Find where the given text appears and provide that cell's center as [X, Y] coordinate. 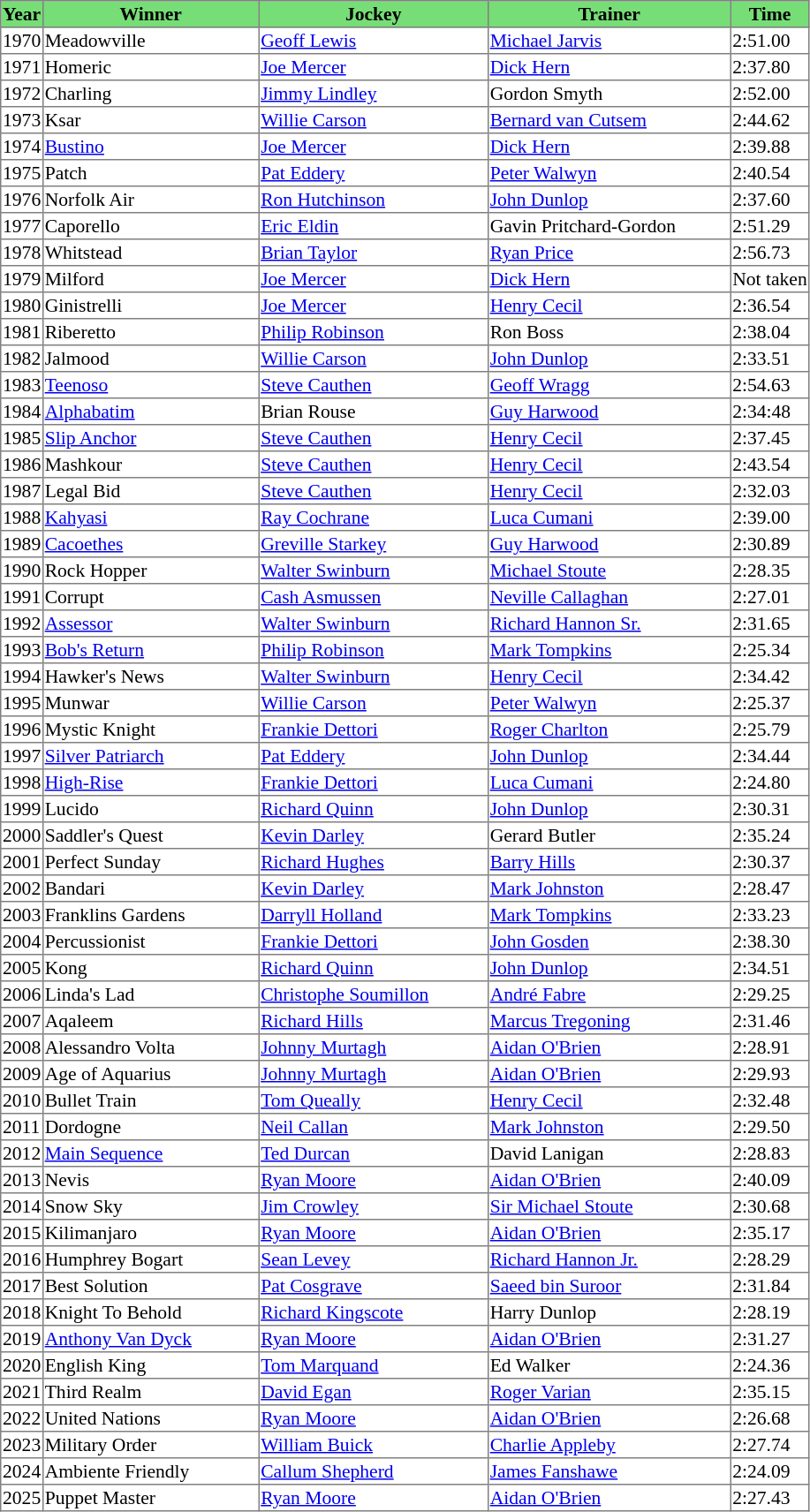
1995 [22, 703]
2:32.03 [770, 491]
Richard Hughes [374, 862]
1972 [22, 94]
Sean Levey [374, 1259]
2:35.24 [770, 835]
Not taken [770, 279]
Gavin Pritchard-Gordon [609, 226]
Milford [150, 279]
2:39.00 [770, 518]
1977 [22, 226]
2:27.01 [770, 597]
United Nations [150, 1418]
1983 [22, 385]
1999 [22, 809]
2:33.51 [770, 359]
2:34:48 [770, 412]
2:37.60 [770, 200]
Year [22, 14]
1975 [22, 173]
Jockey [374, 14]
Age of Aquarius [150, 1074]
2009 [22, 1074]
Perfect Sunday [150, 862]
Knight To Behold [150, 1312]
Callum Shepherd [374, 1471]
Sir Michael Stoute [609, 1206]
2:25.37 [770, 703]
2:27.74 [770, 1445]
1985 [22, 438]
2:29.93 [770, 1074]
2:54.63 [770, 385]
Rock Hopper [150, 571]
Winner [150, 14]
2018 [22, 1312]
Lucido [150, 809]
Charlie Appleby [609, 1445]
Best Solution [150, 1286]
2:31.46 [770, 1021]
Richard Hannon Sr. [609, 624]
Brian Rouse [374, 412]
Humphrey Bogart [150, 1259]
Caporello [150, 226]
Patch [150, 173]
2:30.31 [770, 809]
Tom Marquand [374, 1365]
2:30.68 [770, 1206]
2:43.54 [770, 465]
2001 [22, 862]
Dordogne [150, 1127]
André Fabre [609, 994]
1976 [22, 200]
Nevis [150, 1180]
Richard Hills [374, 1021]
2014 [22, 1206]
2007 [22, 1021]
Ambiente Friendly [150, 1471]
1997 [22, 756]
2:31.84 [770, 1286]
Bernard van Cutsem [609, 120]
2024 [22, 1471]
English King [150, 1365]
Aqaleem [150, 1021]
David Lanigan [609, 1153]
1994 [22, 677]
Main Sequence [150, 1153]
Mashkour [150, 465]
Ron Hutchinson [374, 200]
Ryan Price [609, 253]
Ray Cochrane [374, 518]
High-Rise [150, 782]
Cacoethes [150, 544]
Snow Sky [150, 1206]
Tom Queally [374, 1100]
1993 [22, 650]
Roger Varian [609, 1392]
Eric Eldin [374, 226]
1978 [22, 253]
2022 [22, 1418]
2:34.44 [770, 756]
Barry Hills [609, 862]
2:34.42 [770, 677]
Norfolk Air [150, 200]
2:34.51 [770, 968]
Kong [150, 968]
Jimmy Lindley [374, 94]
Mystic Knight [150, 730]
Trainer [609, 14]
Legal Bid [150, 491]
2:25.79 [770, 730]
Michael Stoute [609, 571]
Silver Patriarch [150, 756]
2:31.27 [770, 1339]
1986 [22, 465]
2:37.80 [770, 67]
2:32.48 [770, 1100]
Gerard Butler [609, 835]
Slip Anchor [150, 438]
1980 [22, 306]
Cash Asmussen [374, 597]
Time [770, 14]
Ed Walker [609, 1365]
2023 [22, 1445]
2:44.62 [770, 120]
Assessor [150, 624]
1998 [22, 782]
Christophe Soumillon [374, 994]
Percussionist [150, 941]
1989 [22, 544]
Teenoso [150, 385]
Brian Taylor [374, 253]
Harry Dunlop [609, 1312]
2:30.37 [770, 862]
2017 [22, 1286]
Linda's Lad [150, 994]
2:27.43 [770, 1498]
1992 [22, 624]
Ted Durcan [374, 1153]
2004 [22, 941]
James Fanshawe [609, 1471]
2:31.65 [770, 624]
Munwar [150, 703]
2015 [22, 1233]
Charling [150, 94]
John Gosden [609, 941]
Alphabatim [150, 412]
Meadowville [150, 41]
1984 [22, 412]
2:37.45 [770, 438]
2008 [22, 1047]
2016 [22, 1259]
2:40.09 [770, 1180]
Third Realm [150, 1392]
2:38.30 [770, 941]
Jim Crowley [374, 1206]
2003 [22, 915]
Bob's Return [150, 650]
2006 [22, 994]
Hawker's News [150, 677]
2:35.17 [770, 1233]
1973 [22, 120]
2:26.68 [770, 1418]
2:56.73 [770, 253]
Ginistrelli [150, 306]
Geoff Wragg [609, 385]
Bustino [150, 147]
Bandari [150, 888]
2:28.19 [770, 1312]
1971 [22, 67]
1987 [22, 491]
2:33.23 [770, 915]
2000 [22, 835]
Pat Cosgrave [374, 1286]
Whitstead [150, 253]
Marcus Tregoning [609, 1021]
Ron Boss [609, 332]
2:29.25 [770, 994]
2005 [22, 968]
Neil Callan [374, 1127]
2:51.00 [770, 41]
Alessandro Volta [150, 1047]
2025 [22, 1498]
2021 [22, 1392]
1996 [22, 730]
2012 [22, 1153]
1990 [22, 571]
Geoff Lewis [374, 41]
Gordon Smyth [609, 94]
Ksar [150, 120]
1988 [22, 518]
2:40.54 [770, 173]
Darryll Holland [374, 915]
2:28.35 [770, 571]
2011 [22, 1127]
2:52.00 [770, 94]
Homeric [150, 67]
2010 [22, 1100]
2:24.09 [770, 1471]
Franklins Gardens [150, 915]
2:25.34 [770, 650]
Kilimanjaro [150, 1233]
2:28.83 [770, 1153]
Corrupt [150, 597]
Kahyasi [150, 518]
Saeed bin Suroor [609, 1286]
Neville Callaghan [609, 597]
2:28.47 [770, 888]
Military Order [150, 1445]
1979 [22, 279]
2:30.89 [770, 544]
2:28.91 [770, 1047]
2002 [22, 888]
2:36.54 [770, 306]
Riberetto [150, 332]
David Egan [374, 1392]
2019 [22, 1339]
Richard Hannon Jr. [609, 1259]
2:24.36 [770, 1365]
Michael Jarvis [609, 41]
1982 [22, 359]
Bullet Train [150, 1100]
1974 [22, 147]
Roger Charlton [609, 730]
1981 [22, 332]
2020 [22, 1365]
2:38.04 [770, 332]
William Buick [374, 1445]
Saddler's Quest [150, 835]
Anthony Van Dyck [150, 1339]
1991 [22, 597]
2:35.15 [770, 1392]
2013 [22, 1180]
2:28.29 [770, 1259]
1970 [22, 41]
2:24.80 [770, 782]
2:39.88 [770, 147]
2:51.29 [770, 226]
Richard Kingscote [374, 1312]
2:29.50 [770, 1127]
Jalmood [150, 359]
Greville Starkey [374, 544]
Puppet Master [150, 1498]
